Extract the [x, y] coordinate from the center of the cell holding the provided text.  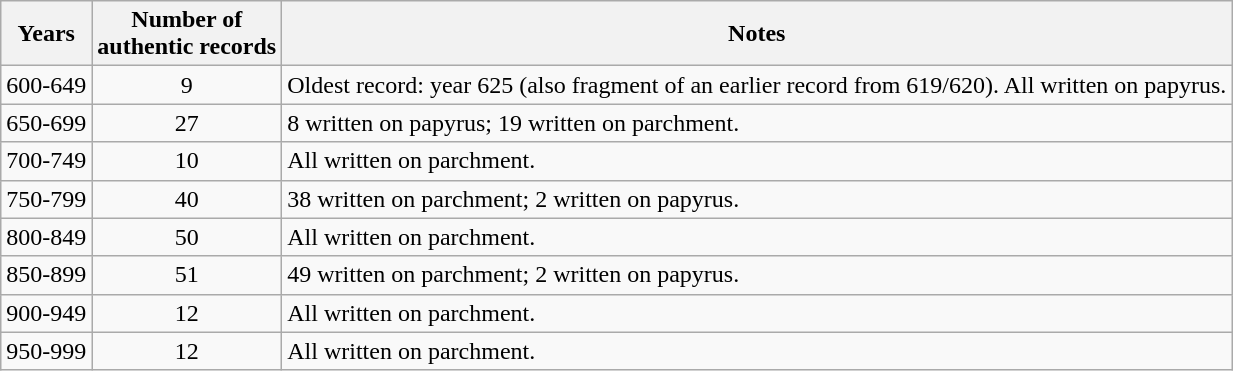
Years [46, 34]
650-699 [46, 123]
900-949 [46, 313]
51 [187, 275]
50 [187, 237]
9 [187, 85]
750-799 [46, 199]
800-849 [46, 237]
38 written on parchment; 2 written on papyrus. [757, 199]
700-749 [46, 161]
10 [187, 161]
Oldest record: year 625 (also fragment of an earlier record from 619/620). All written on papyrus. [757, 85]
850-899 [46, 275]
600-649 [46, 85]
40 [187, 199]
950-999 [46, 351]
27 [187, 123]
8 written on papyrus; 19 written on parchment. [757, 123]
Notes [757, 34]
Number ofauthentic records [187, 34]
49 written on parchment; 2 written on papyrus. [757, 275]
